Determine the [X, Y] coordinate at the center of the cell enclosing the given text.  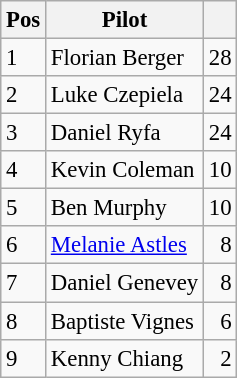
Luke Czepiela [125, 95]
Kenny Chiang [125, 358]
5 [24, 208]
7 [24, 283]
28 [220, 58]
Pilot [125, 20]
4 [24, 170]
3 [24, 133]
Daniel Genevey [125, 283]
Ben Murphy [125, 208]
1 [24, 58]
Baptiste Vignes [125, 321]
9 [24, 358]
Daniel Ryfa [125, 133]
Pos [24, 20]
Florian Berger [125, 58]
Melanie Astles [125, 245]
Kevin Coleman [125, 170]
